Return [x, y] of the center of cell containing provided text 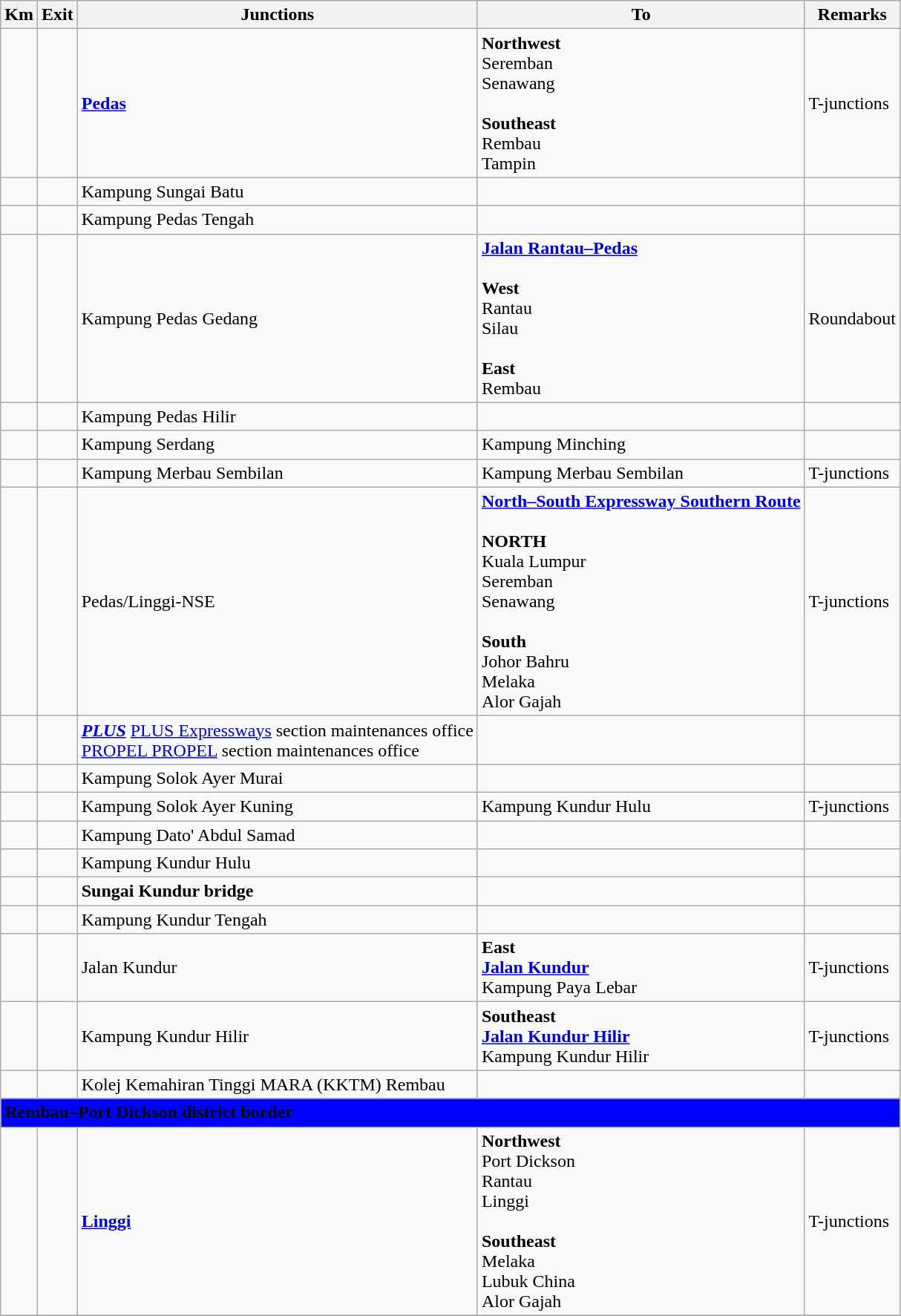
Jalan Kundur [278, 968]
Kampung Minching [641, 445]
East Jalan KundurKampung Paya Lebar [641, 968]
Linggi [278, 1221]
Pedas [278, 103]
Jalan Rantau–PedasWestRantauSilauEastRembau [641, 318]
Junctions [278, 15]
Kampung Pedas Gedang [278, 318]
Kampung Serdang [278, 445]
PLUS PLUS Expressways section maintenances officePROPEL PROPEL section maintenances office [278, 739]
Roundabout [852, 318]
Northwest Port Dickson Rantau LinggiSoutheast Melaka Lubuk China Alor Gajah [641, 1221]
Kampung Solok Ayer Murai [278, 778]
Southeast Jalan Kundur HilirKampung Kundur Hilir [641, 1036]
Kampung Kundur Hilir [278, 1036]
Km [19, 15]
Kampung Pedas Tengah [278, 220]
Rembau–Port Dickson district border [450, 1113]
Remarks [852, 15]
North–South Expressway Southern RouteNORTHKuala LumpurSerembanSenawangSouthJohor BahruMelakaAlor Gajah [641, 601]
Pedas/Linggi-NSE [278, 601]
Kampung Sungai Batu [278, 191]
Northwest Seremban SenawangSoutheast Rembau Tampin [641, 103]
Exit [57, 15]
Kampung Dato' Abdul Samad [278, 835]
Sungai Kundur bridge [278, 891]
Kolej Kemahiran Tinggi MARA (KKTM) Rembau [278, 1084]
Kampung Kundur Tengah [278, 920]
Kampung Pedas Hilir [278, 416]
To [641, 15]
Kampung Solok Ayer Kuning [278, 806]
